Determine the (x, y) coordinate at the center of the cell enclosing the given text.  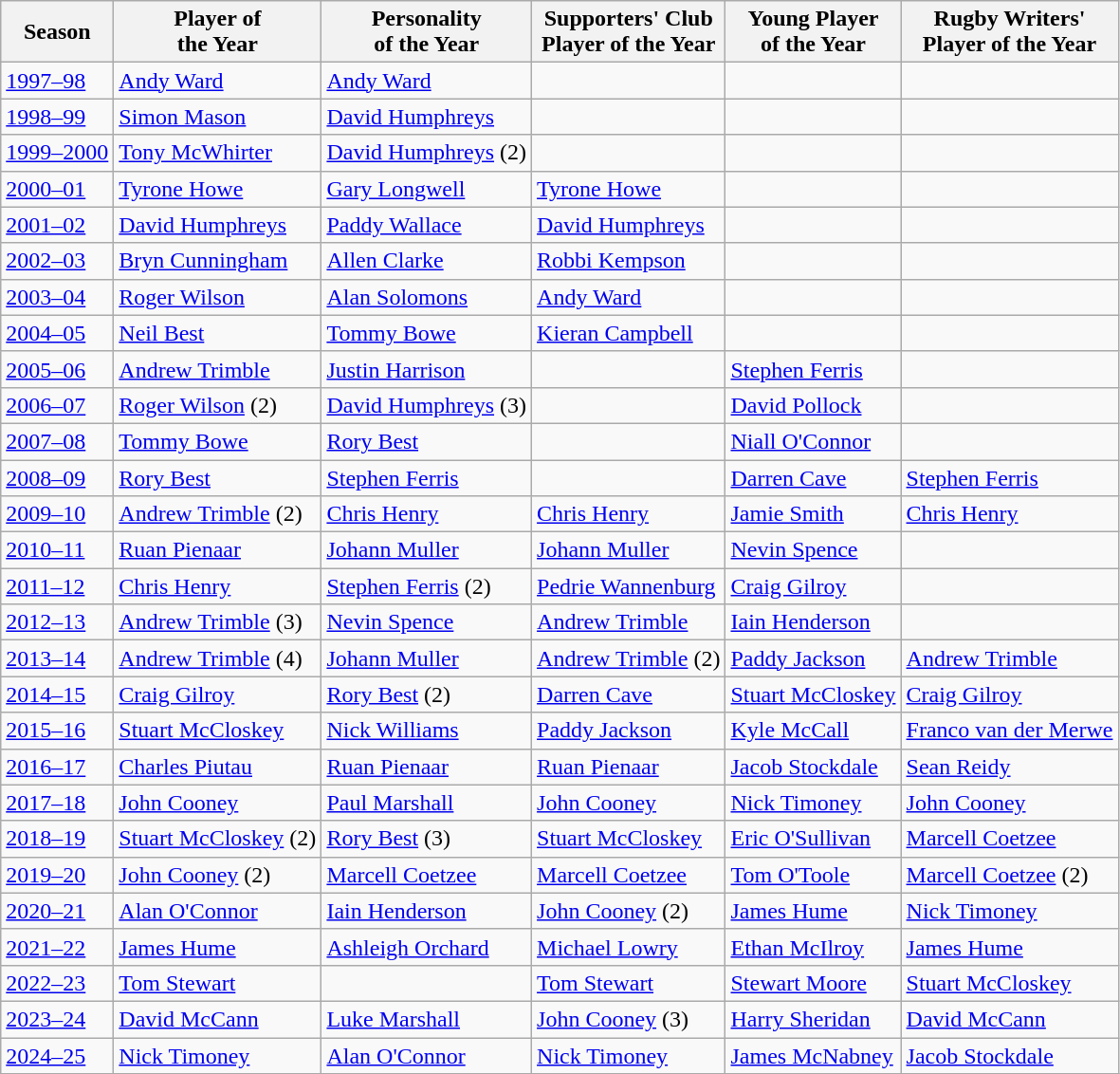
Kieran Campbell (629, 333)
Nick Williams (427, 731)
Andrew Trimble (4) (218, 658)
2024–25 (57, 1056)
Rugby Writers'Player of the Year (1009, 32)
Gary Longwell (427, 189)
Luke Marshall (427, 1019)
Stuart McCloskey (2) (218, 839)
Pedrie Wannenburg (629, 586)
Roger Wilson (218, 297)
Roger Wilson (2) (218, 405)
Charles Piutau (218, 767)
Rory Best (2) (427, 694)
John Cooney (3) (629, 1019)
Stewart Moore (814, 983)
Player ofthe Year (218, 32)
2016–17 (57, 767)
2006–07 (57, 405)
James McNabney (814, 1056)
Justin Harrison (427, 369)
Supporters' ClubPlayer of the Year (629, 32)
2015–16 (57, 731)
2023–24 (57, 1019)
Tom O'Toole (814, 875)
Simon Mason (218, 117)
2013–14 (57, 658)
Michael Lowry (629, 947)
Tony McWhirter (218, 153)
1997–98 (57, 81)
Niall O'Connor (814, 441)
Alan Solomons (427, 297)
1999–2000 (57, 153)
Bryn Cunningham (218, 261)
Jamie Smith (814, 514)
2011–12 (57, 586)
2019–20 (57, 875)
Ashleigh Orchard (427, 947)
Franco van der Merwe (1009, 731)
2014–15 (57, 694)
David Humphreys (3) (427, 405)
2001–02 (57, 225)
Andrew Trimble (3) (218, 622)
2009–10 (57, 514)
2018–19 (57, 839)
2004–05 (57, 333)
David Humphreys (2) (427, 153)
Season (57, 32)
Paul Marshall (427, 803)
2017–18 (57, 803)
2012–13 (57, 622)
Harry Sheridan (814, 1019)
Sean Reidy (1009, 767)
2010–11 (57, 550)
2020–21 (57, 911)
David Pollock (814, 405)
2021–22 (57, 947)
2007–08 (57, 441)
Allen Clarke (427, 261)
Personalityof the Year (427, 32)
Robbi Kempson (629, 261)
2002–03 (57, 261)
2000–01 (57, 189)
2008–09 (57, 477)
2022–23 (57, 983)
2005–06 (57, 369)
Rory Best (3) (427, 839)
Paddy Wallace (427, 225)
Eric O'Sullivan (814, 839)
Marcell Coetzee (2) (1009, 875)
Ethan McIlroy (814, 947)
Neil Best (218, 333)
1998–99 (57, 117)
2003–04 (57, 297)
Young Playerof the Year (814, 32)
Stephen Ferris (2) (427, 586)
Kyle McCall (814, 731)
